Return (X, Y) of the center of cell containing provided text 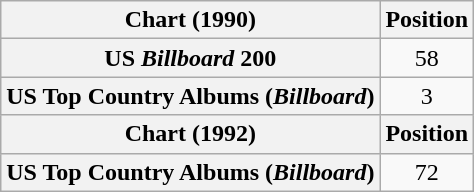
Chart (1992) (190, 134)
72 (427, 172)
US Billboard 200 (190, 58)
58 (427, 58)
Chart (1990) (190, 20)
3 (427, 96)
